Pinpoint the cell where the given text exists, returning its (X, Y) midpoint coordinate. 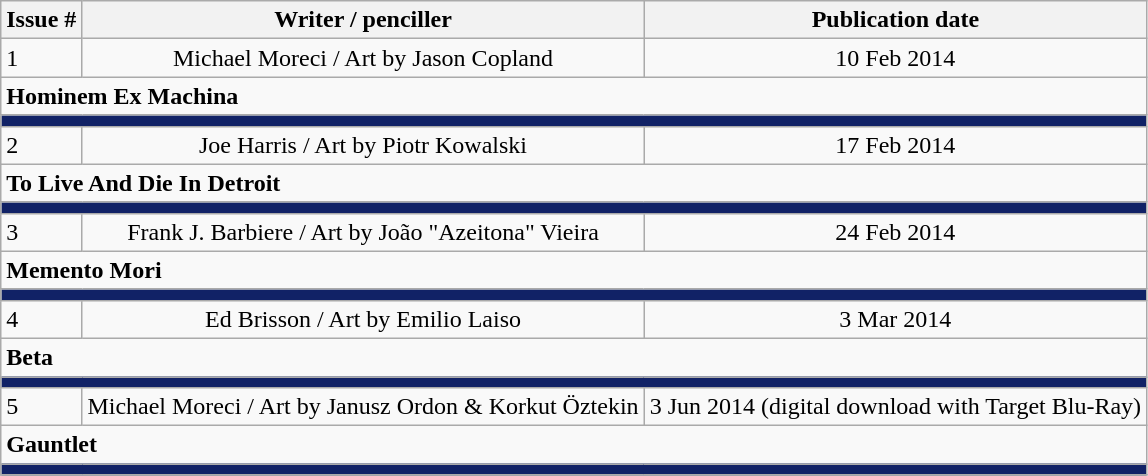
24 Feb 2014 (895, 232)
10 Feb 2014 (895, 58)
Publication date (895, 20)
Memento Mori (574, 270)
Beta (574, 357)
3 (42, 232)
1 (42, 58)
Gauntlet (574, 445)
5 (42, 407)
Frank J. Barbiere / Art by João "Azeitona" Vieira (363, 232)
3 Jun 2014 (digital download with Target Blu-Ray) (895, 407)
Michael Moreci / Art by Jason Copland (363, 58)
2 (42, 145)
Ed Brisson / Art by Emilio Laiso (363, 319)
17 Feb 2014 (895, 145)
Hominem Ex Machina (574, 96)
To Live And Die In Detroit (574, 183)
4 (42, 319)
Joe Harris / Art by Piotr Kowalski (363, 145)
Issue # (42, 20)
Writer / penciller (363, 20)
Michael Moreci / Art by Janusz Ordon & Korkut Öztekin (363, 407)
3 Mar 2014 (895, 319)
